Locate the cell with the specified text and output its [x, y] center coordinate. 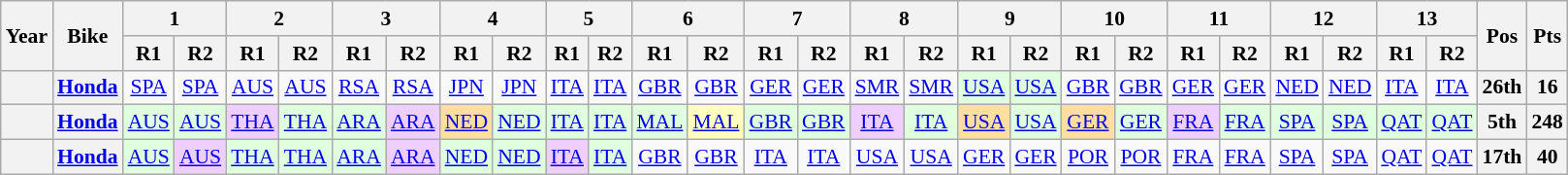
5 [590, 18]
7 [797, 18]
10 [1115, 18]
2 [279, 18]
3 [386, 18]
16 [1548, 87]
Pts [1548, 35]
Year [27, 35]
9 [1010, 18]
11 [1220, 18]
17th [1503, 157]
5th [1503, 122]
Bike [87, 35]
6 [688, 18]
8 [904, 18]
40 [1548, 157]
1 [175, 18]
13 [1426, 18]
248 [1548, 122]
26th [1503, 87]
4 [493, 18]
12 [1323, 18]
Pos [1503, 35]
